Identify which cell holds the provided text, then report its (x, y) central coordinate. 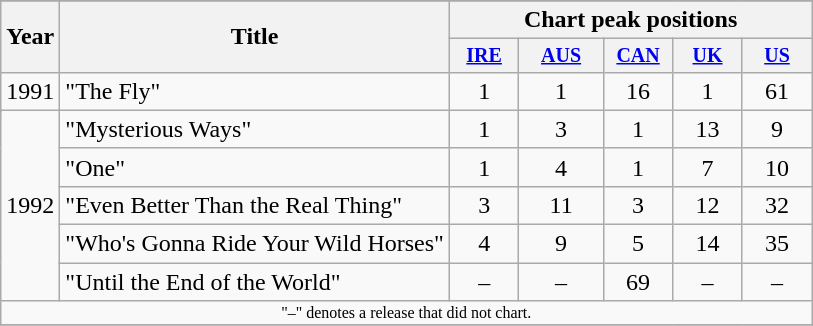
10 (776, 167)
"One" (255, 167)
16 (638, 91)
"Even Better Than the Real Thing" (255, 205)
"The Fly" (255, 91)
"Until the End of the World" (255, 282)
UK (708, 56)
CAN (638, 56)
11 (561, 205)
Year (30, 37)
7 (708, 167)
69 (638, 282)
32 (776, 205)
Chart peak positions (630, 20)
13 (708, 129)
14 (708, 244)
35 (776, 244)
AUS (561, 56)
US (776, 56)
Title (255, 37)
5 (638, 244)
"Mysterious Ways" (255, 129)
61 (776, 91)
1991 (30, 91)
IRE (484, 56)
1992 (30, 205)
"–" denotes a release that did not chart. (406, 313)
12 (708, 205)
"Who's Gonna Ride Your Wild Horses" (255, 244)
